Output the [x, y] coordinate of the center of the cell containing the given text.  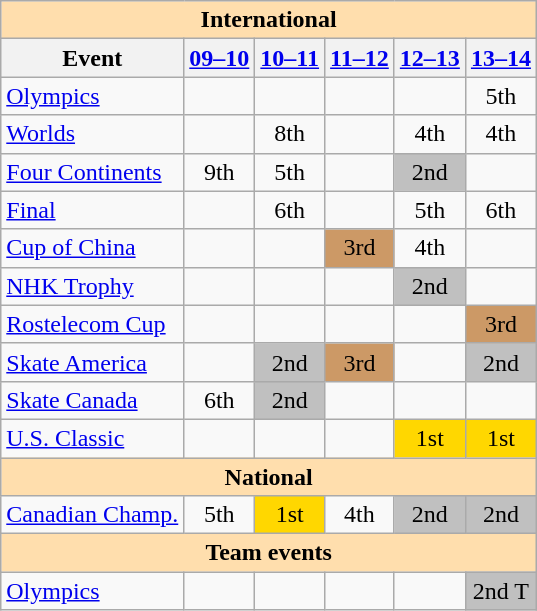
2nd T [500, 591]
International [269, 20]
NHK Trophy [92, 286]
11–12 [360, 58]
13–14 [500, 58]
09–10 [220, 58]
National [269, 477]
10–11 [290, 58]
9th [220, 172]
Event [92, 58]
Final [92, 210]
Skate Canada [92, 400]
Team events [269, 553]
12–13 [430, 58]
Canadian Champ. [92, 515]
Rostelecom Cup [92, 324]
Skate America [92, 362]
8th [290, 134]
Four Continents [92, 172]
Worlds [92, 134]
Cup of China [92, 248]
U.S. Classic [92, 438]
